Capture the cell that displays the provided text and extract its [X, Y] central coordinate. 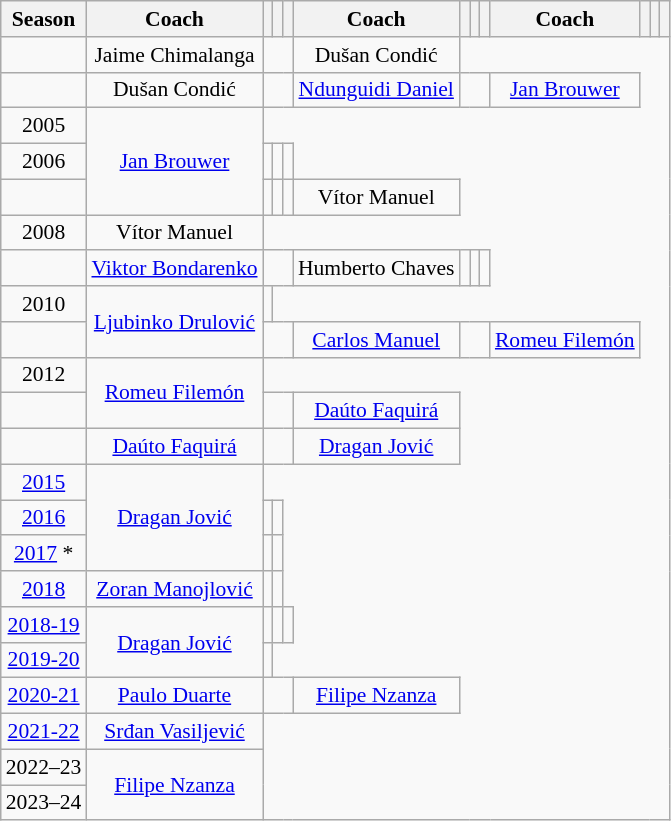
2005 [44, 126]
2022–23 [44, 767]
2016 [44, 518]
Viktor Bondarenko [174, 269]
2012 [44, 375]
Srđan Vasiljević [174, 732]
2018-19 [44, 625]
2010 [44, 304]
Ljubinko Drulović [174, 322]
2021-22 [44, 732]
Jaime Chimalanga [174, 55]
Humberto Chaves [376, 269]
Ndunguidi Daniel [376, 90]
2019-20 [44, 660]
Paulo Duarte [174, 696]
2023–24 [44, 803]
Zoran Manojlović [174, 589]
2017 * [44, 554]
Season [44, 19]
2018 [44, 589]
2008 [44, 233]
2020-21 [44, 696]
2006 [44, 162]
Carlos Manuel [376, 340]
2015 [44, 482]
